From the cell containing the given text, extract its center point as (X, Y) coordinate. 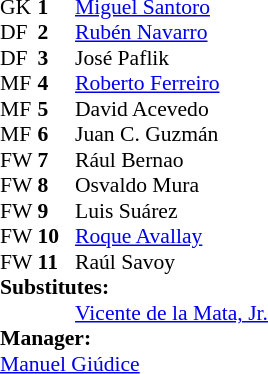
5 (57, 109)
José Paflik (172, 58)
7 (57, 160)
Roberto Ferreiro (172, 83)
6 (57, 135)
Osvaldo Mura (172, 185)
Vicente de la Mata, Jr. (172, 313)
3 (57, 58)
Manager: (134, 339)
Rubén Navarro (172, 33)
Substitutes: (134, 287)
Juan C. Guzmán (172, 135)
9 (57, 211)
11 (57, 262)
2 (57, 33)
10 (57, 237)
Luis Suárez (172, 211)
Roque Avallay (172, 237)
8 (57, 185)
Raúl Savoy (172, 262)
4 (57, 83)
David Acevedo (172, 109)
Rául Bernao (172, 160)
